Return the (x, y) coordinate for the center point of the cell that contains the specified text.  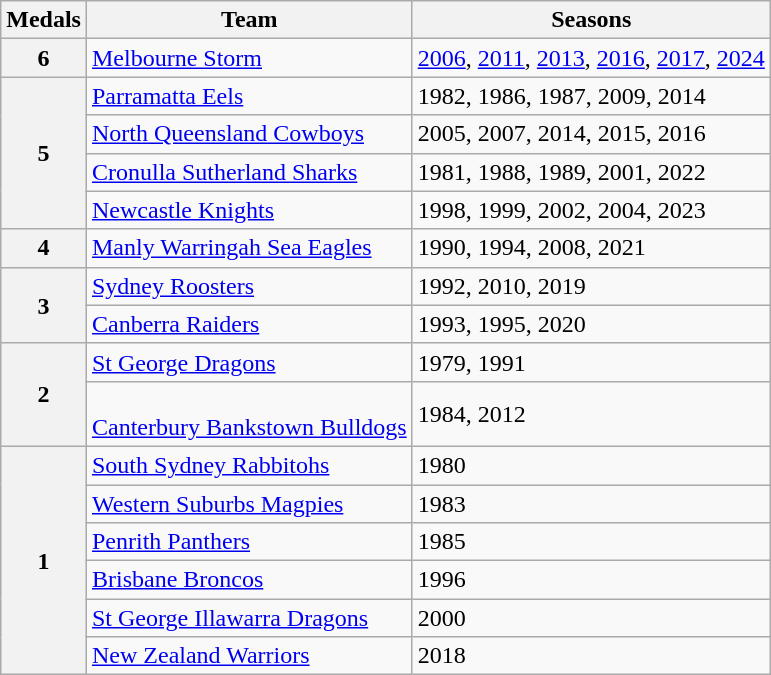
1982, 1986, 1987, 2009, 2014 (591, 96)
1984, 2012 (591, 414)
Seasons (591, 20)
St George Illawarra Dragons (249, 618)
Team (249, 20)
1983 (591, 503)
3 (44, 305)
6 (44, 58)
5 (44, 153)
Canterbury Bankstown Bulldogs (249, 414)
St George Dragons (249, 362)
2005, 2007, 2014, 2015, 2016 (591, 134)
Brisbane Broncos (249, 580)
1992, 2010, 2019 (591, 286)
2006, 2011, 2013, 2016, 2017, 2024 (591, 58)
Medals (44, 20)
Penrith Panthers (249, 542)
Western Suburbs Magpies (249, 503)
2 (44, 394)
Parramatta Eels (249, 96)
Manly Warringah Sea Eagles (249, 248)
1 (44, 560)
North Queensland Cowboys (249, 134)
1979, 1991 (591, 362)
South Sydney Rabbitohs (249, 465)
2000 (591, 618)
1996 (591, 580)
1993, 1995, 2020 (591, 324)
1985 (591, 542)
Sydney Roosters (249, 286)
Newcastle Knights (249, 210)
Melbourne Storm (249, 58)
1980 (591, 465)
1981, 1988, 1989, 2001, 2022 (591, 172)
Cronulla Sutherland Sharks (249, 172)
1990, 1994, 2008, 2021 (591, 248)
2018 (591, 656)
New Zealand Warriors (249, 656)
1998, 1999, 2002, 2004, 2023 (591, 210)
4 (44, 248)
Canberra Raiders (249, 324)
